Find where the given text appears and provide that cell's center as [x, y] coordinate. 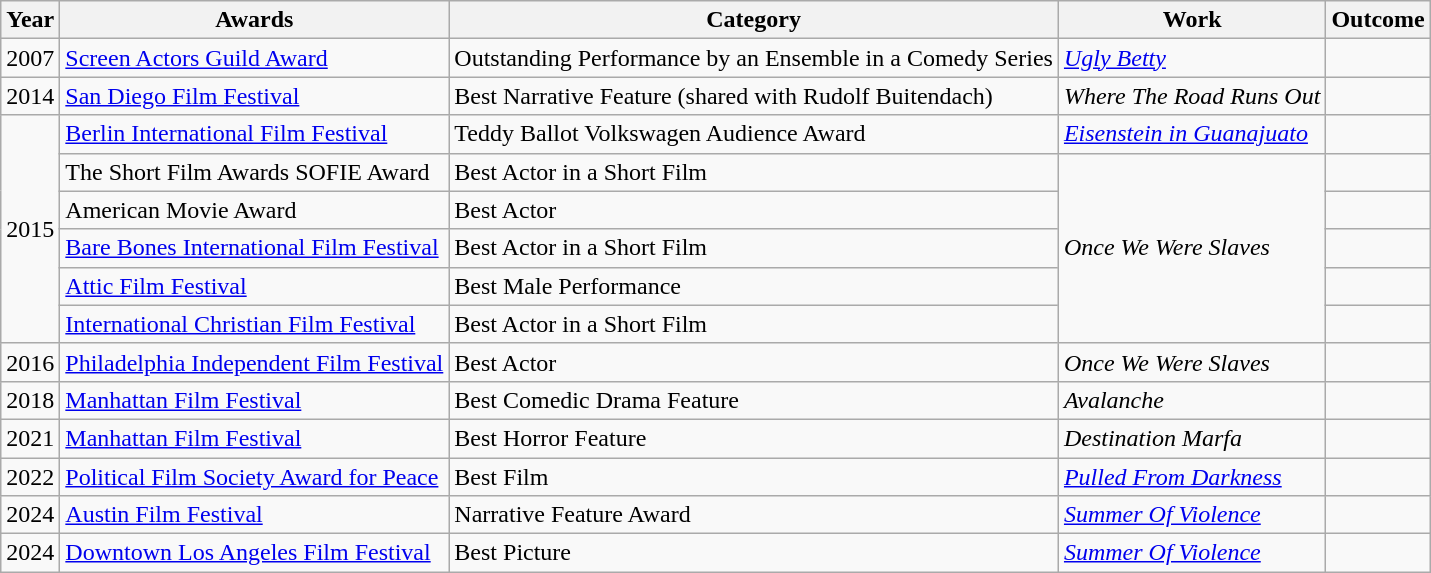
Where The Road Runs Out [1192, 96]
International Christian Film Festival [254, 324]
Best Film [754, 477]
Awards [254, 20]
2007 [30, 58]
Pulled From Darkness [1192, 477]
San Diego Film Festival [254, 96]
The Short Film Awards SOFIE Award [254, 172]
Category [754, 20]
Outstanding Performance by an Ensemble in a Comedy Series [754, 58]
2016 [30, 362]
Bare Bones International Film Festival [254, 248]
2022 [30, 477]
Avalanche [1192, 400]
2014 [30, 96]
Berlin International Film Festival [254, 134]
Best Horror Feature [754, 438]
Outcome [1378, 20]
Best Picture [754, 553]
Best Narrative Feature (shared with Rudolf Buitendach) [754, 96]
Ugly Betty [1192, 58]
Year [30, 20]
Political Film Society Award for Peace [254, 477]
Austin Film Festival [254, 515]
Downtown Los Angeles Film Festival [254, 553]
2021 [30, 438]
2015 [30, 229]
Eisenstein in Guanajuato [1192, 134]
Narrative Feature Award [754, 515]
Teddy Ballot Volkswagen Audience Award [754, 134]
Best Comedic Drama Feature [754, 400]
American Movie Award [254, 210]
Work [1192, 20]
Screen Actors Guild Award [254, 58]
Destination Marfa [1192, 438]
Philadelphia Independent Film Festival [254, 362]
2018 [30, 400]
Attic Film Festival [254, 286]
Best Male Performance [754, 286]
